Return [X, Y] of the center of cell containing provided text 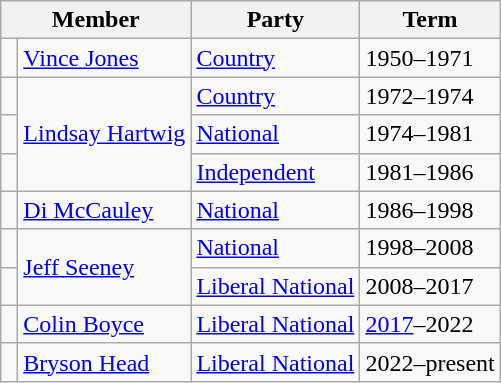
1986–1998 [430, 210]
Term [430, 20]
Lindsay Hartwig [104, 134]
1998–2008 [430, 248]
Independent [276, 172]
Party [276, 20]
1950–1971 [430, 58]
Vince Jones [104, 58]
Bryson Head [104, 362]
Member [96, 20]
Jeff Seeney [104, 267]
Di McCauley [104, 210]
2017–2022 [430, 324]
1972–1974 [430, 96]
2022–present [430, 362]
2008–2017 [430, 286]
1981–1986 [430, 172]
1974–1981 [430, 134]
Colin Boyce [104, 324]
